Capture the cell that displays the provided text and extract its (x, y) central coordinate. 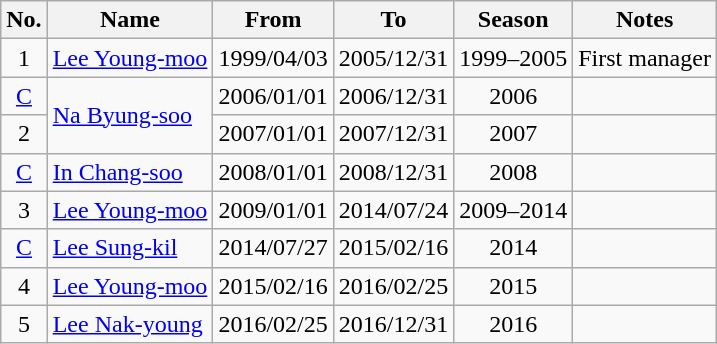
2005/12/31 (393, 58)
4 (24, 286)
2016/12/31 (393, 324)
Lee Sung-kil (130, 248)
1999/04/03 (273, 58)
1999–2005 (514, 58)
Name (130, 20)
2014/07/24 (393, 210)
2 (24, 134)
No. (24, 20)
In Chang-soo (130, 172)
2007/01/01 (273, 134)
Na Byung-soo (130, 115)
2008/01/01 (273, 172)
First manager (645, 58)
2009/01/01 (273, 210)
Season (514, 20)
1 (24, 58)
2007 (514, 134)
2009–2014 (514, 210)
Notes (645, 20)
3 (24, 210)
2014 (514, 248)
From (273, 20)
2016 (514, 324)
2008 (514, 172)
2008/12/31 (393, 172)
2007/12/31 (393, 134)
Lee Nak-young (130, 324)
2006/01/01 (273, 96)
2015 (514, 286)
2014/07/27 (273, 248)
2006 (514, 96)
To (393, 20)
5 (24, 324)
2006/12/31 (393, 96)
